Provide the (x, y) coordinate of the cell's center where the given text is located.  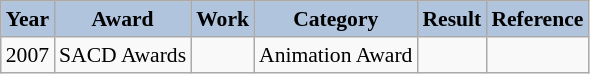
Animation Award (336, 55)
Result (452, 19)
Year (28, 19)
Work (222, 19)
Reference (537, 19)
Category (336, 19)
2007 (28, 55)
Award (122, 19)
SACD Awards (122, 55)
